Detect which cell encompasses the target text, then output its [x, y] center coordinate. 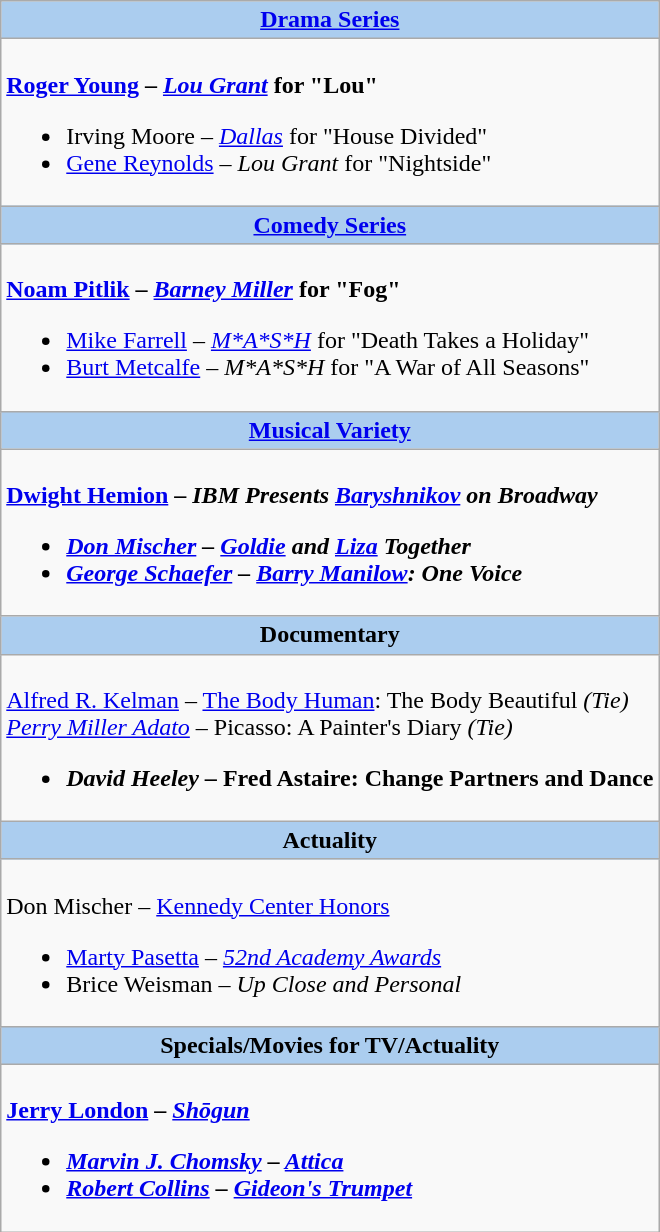
Jerry London – ShōgunMarvin J. Chomsky – AtticaRobert Collins – Gideon's Trumpet [330, 1148]
Roger Young – Lou Grant for "Lou"Irving Moore – Dallas for "House Divided"Gene Reynolds – Lou Grant for "Nightside" [330, 122]
Drama Series [330, 20]
Don Mischer – Kennedy Center HonorsMarty Pasetta – 52nd Academy AwardsBrice Weisman – Up Close and Personal [330, 942]
Dwight Hemion – IBM Presents Baryshnikov on BroadwayDon Mischer – Goldie and Liza TogetherGeorge Schaefer – Barry Manilow: One Voice [330, 532]
Documentary [330, 635]
Specials/Movies for TV/Actuality [330, 1045]
Comedy Series [330, 225]
Musical Variety [330, 430]
Actuality [330, 840]
Noam Pitlik – Barney Miller for "Fog"Mike Farrell – M*A*S*H for "Death Takes a Holiday"Burt Metcalfe – M*A*S*H for "A War of All Seasons" [330, 328]
